Locate the cell with the specified text and output its [x, y] center coordinate. 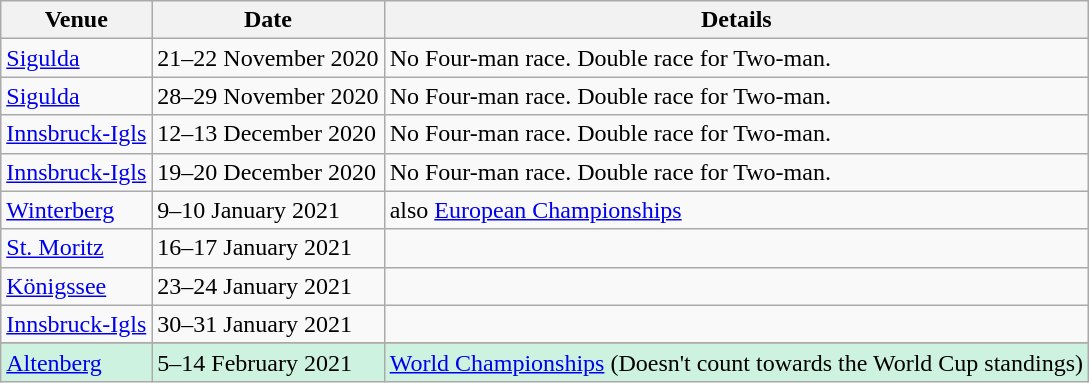
Altenberg [76, 362]
19–20 December 2020 [268, 172]
Winterberg [76, 210]
Details [736, 20]
9–10 January 2021 [268, 210]
also European Championships [736, 210]
Königssee [76, 286]
World Championships (Doesn't count towards the World Cup standings) [736, 362]
Venue [76, 20]
30–31 January 2021 [268, 324]
16–17 January 2021 [268, 248]
21–22 November 2020 [268, 58]
5–14 February 2021 [268, 362]
St. Moritz [76, 248]
12–13 December 2020 [268, 134]
Date [268, 20]
23–24 January 2021 [268, 286]
28–29 November 2020 [268, 96]
